Determine the [X, Y] coordinate at the center of the cell enclosing the given text.  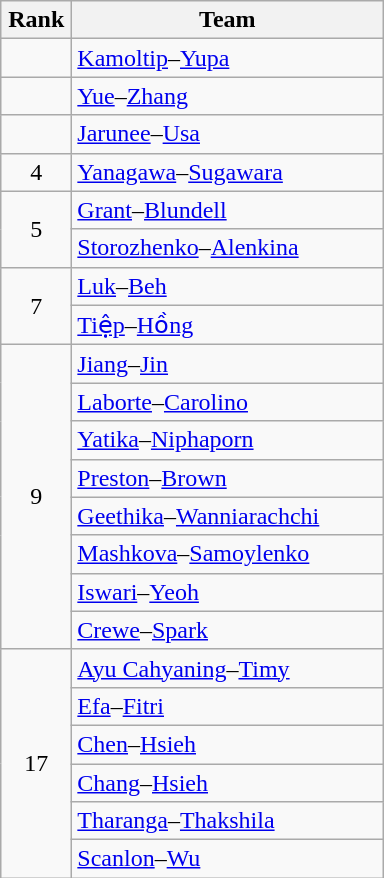
Rank [36, 20]
7 [36, 306]
Yue–Zhang [228, 96]
9 [36, 497]
Preston–Brown [228, 478]
Chen–Hsieh [228, 744]
Scanlon–Wu [228, 859]
Kamoltip–Yupa [228, 58]
Efa–Fitri [228, 706]
17 [36, 763]
Yanagawa–Sugawara [228, 172]
Tiệp–Hồng [228, 325]
Jarunee–Usa [228, 134]
Team [228, 20]
Storozhenko–Alenkina [228, 248]
Crewe–Spark [228, 630]
Iswari–Yeoh [228, 592]
Luk–Beh [228, 286]
Jiang–Jin [228, 364]
Tharanga–Thakshila [228, 821]
4 [36, 172]
Chang–Hsieh [228, 783]
Ayu Cahyaning–Timy [228, 668]
5 [36, 229]
Mashkova–Samoylenko [228, 554]
Grant–Blundell [228, 210]
Laborte–Carolino [228, 402]
Yatika–Niphaporn [228, 440]
Geethika–Wanniarachchi [228, 516]
